Locate the cell with the specified text and output its (x, y) center coordinate. 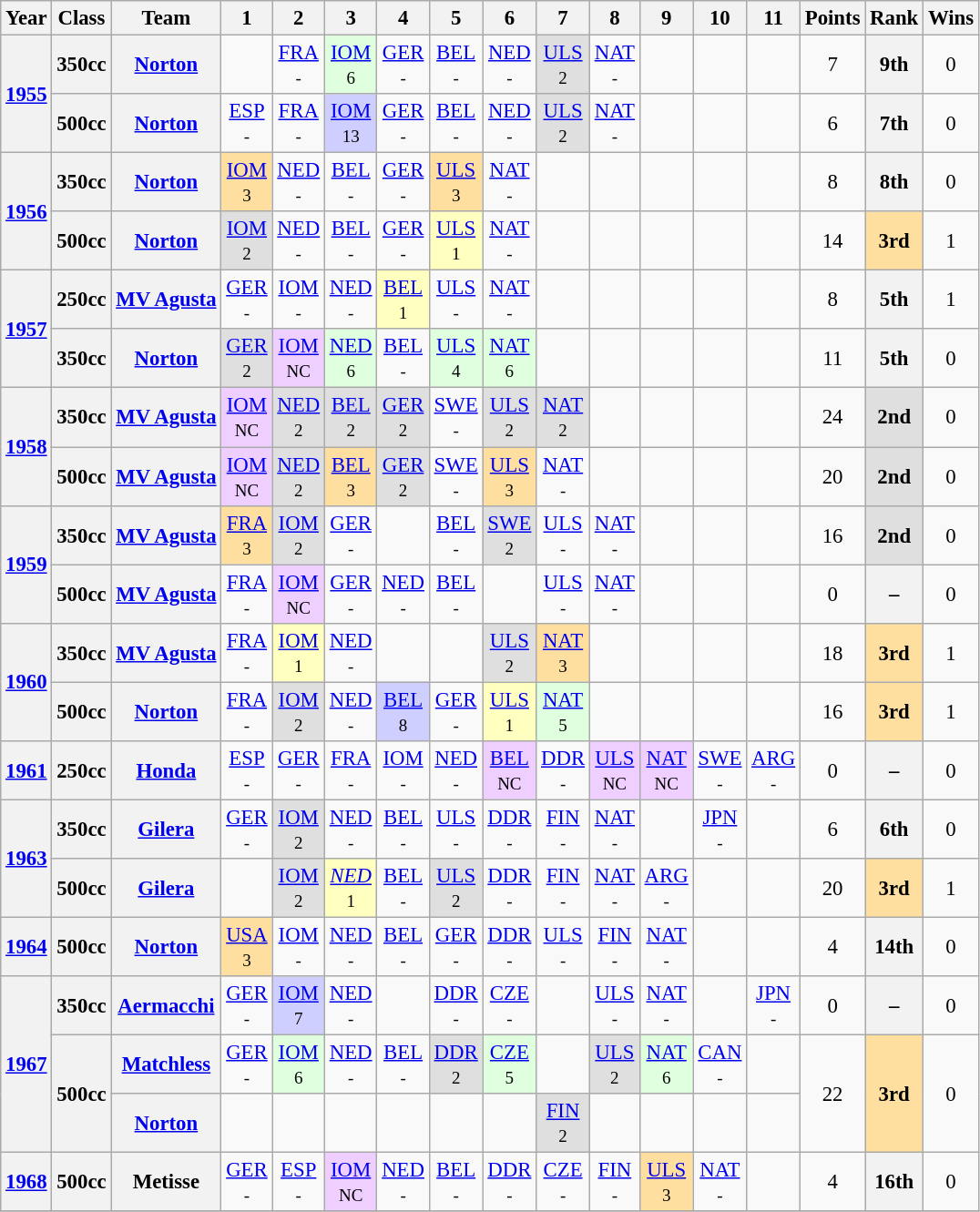
Team (166, 18)
NATNC (667, 770)
1964 (26, 947)
Wins (951, 18)
1963 (26, 858)
NAT5 (563, 712)
24 (832, 417)
NED6 (350, 359)
22 (832, 1095)
ULSNC (614, 770)
Matchless (166, 1065)
5 (455, 18)
14 (832, 240)
Year (26, 18)
BEL1 (403, 300)
1967 (26, 1064)
1957 (26, 330)
1956 (26, 211)
3 (350, 18)
Honda (166, 770)
BEL2 (350, 417)
1959 (26, 565)
Metisse (166, 1182)
Class (82, 18)
BEL8 (403, 712)
CZE5 (510, 1065)
1961 (26, 770)
BELNC (510, 770)
8th (894, 182)
IOM1 (299, 652)
1958 (26, 446)
Rank (894, 18)
NAT3 (563, 652)
IOM7 (299, 1005)
IOM3 (247, 182)
1968 (26, 1182)
Aermacchi (166, 1005)
DDR2 (455, 1065)
14th (894, 947)
CAN- (720, 1065)
FIN2 (563, 1124)
9th (894, 66)
1955 (26, 95)
9 (667, 18)
Points (832, 18)
10 (720, 18)
ULS4 (455, 359)
SWE2 (510, 535)
IOM13 (350, 124)
18 (832, 652)
FRA3 (247, 535)
16th (894, 1182)
NAT2 (563, 417)
6th (894, 829)
USA3 (247, 947)
NED1 (350, 889)
1960 (26, 681)
2 (299, 18)
7th (894, 124)
BEL3 (350, 477)
